Determine the [x, y] coordinate at the center of the cell enclosing the given text.  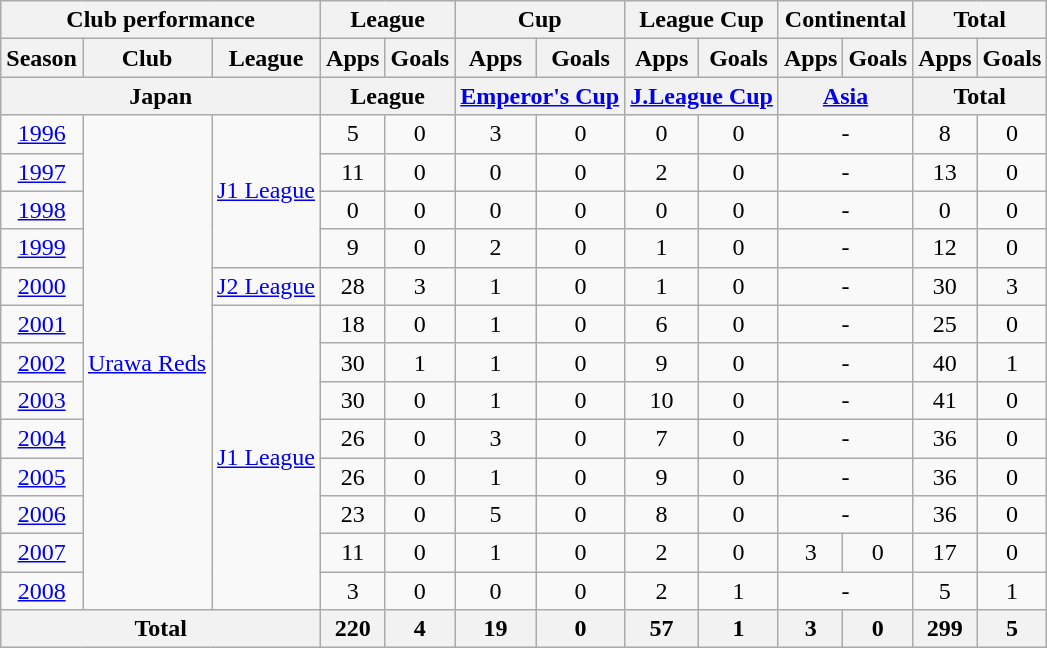
2007 [42, 553]
19 [496, 629]
Japan [161, 96]
23 [353, 515]
Club [146, 58]
Cup [540, 20]
2008 [42, 591]
Season [42, 58]
299 [945, 629]
6 [662, 324]
7 [662, 438]
1996 [42, 134]
Club performance [161, 20]
2000 [42, 286]
2001 [42, 324]
41 [945, 400]
2006 [42, 515]
10 [662, 400]
Emperor's Cup [540, 96]
18 [353, 324]
28 [353, 286]
13 [945, 172]
2005 [42, 477]
2004 [42, 438]
1997 [42, 172]
12 [945, 248]
Urawa Reds [146, 362]
40 [945, 362]
2002 [42, 362]
1998 [42, 210]
1999 [42, 248]
25 [945, 324]
Asia [845, 96]
220 [353, 629]
2003 [42, 400]
J2 League [266, 286]
League Cup [702, 20]
Continental [845, 20]
4 [420, 629]
57 [662, 629]
J.League Cup [702, 96]
17 [945, 553]
